From the cell containing the given text, extract its center point as [x, y] coordinate. 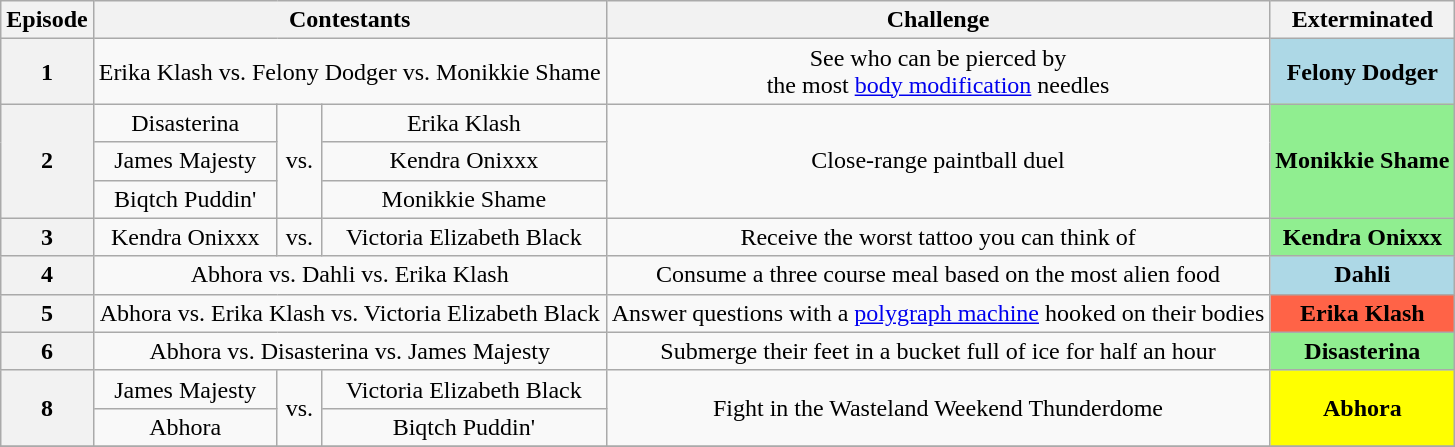
1 [47, 72]
2 [47, 161]
Felony Dodger [1362, 72]
Challenge [938, 20]
Erika Klash vs. Felony Dodger vs. Monikkie Shame [350, 72]
Answer questions with a polygraph machine hooked on their bodies [938, 313]
Abhora vs. Dahli vs. Erika Klash [350, 275]
Dahli [1362, 275]
Consume a three course meal based on the most alien food [938, 275]
Abhora vs. Erika Klash vs. Victoria Elizabeth Black [350, 313]
Episode [47, 20]
Abhora vs. Disasterina vs. James Majesty [350, 351]
See who can be pierced bythe most body modification needles [938, 72]
Fight in the Wasteland Weekend Thunderdome [938, 408]
6 [47, 351]
Exterminated [1362, 20]
Contestants [350, 20]
Submerge their feet in a bucket full of ice for half an hour [938, 351]
4 [47, 275]
Receive the worst tattoo you can think of [938, 237]
Close-range paintball duel [938, 161]
3 [47, 237]
8 [47, 408]
5 [47, 313]
